For the text-containing cell, return its midpoint in [X, Y] coordinate format. 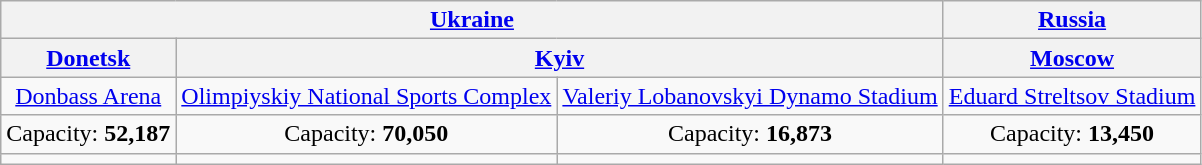
Capacity: 52,187 [88, 134]
Capacity: 70,050 [366, 134]
Ukraine [472, 20]
Donetsk [88, 58]
Eduard Streltsov Stadium [1072, 96]
Donbass Arena [88, 96]
Kyiv [560, 58]
Valeriy Lobanovskyi Dynamo Stadium [750, 96]
Capacity: 16,873 [750, 134]
Olimpiyskiy National Sports Complex [366, 96]
Capacity: 13,450 [1072, 134]
Moscow [1072, 58]
Russia [1072, 20]
